Identify which cell holds the provided text, then report its (x, y) central coordinate. 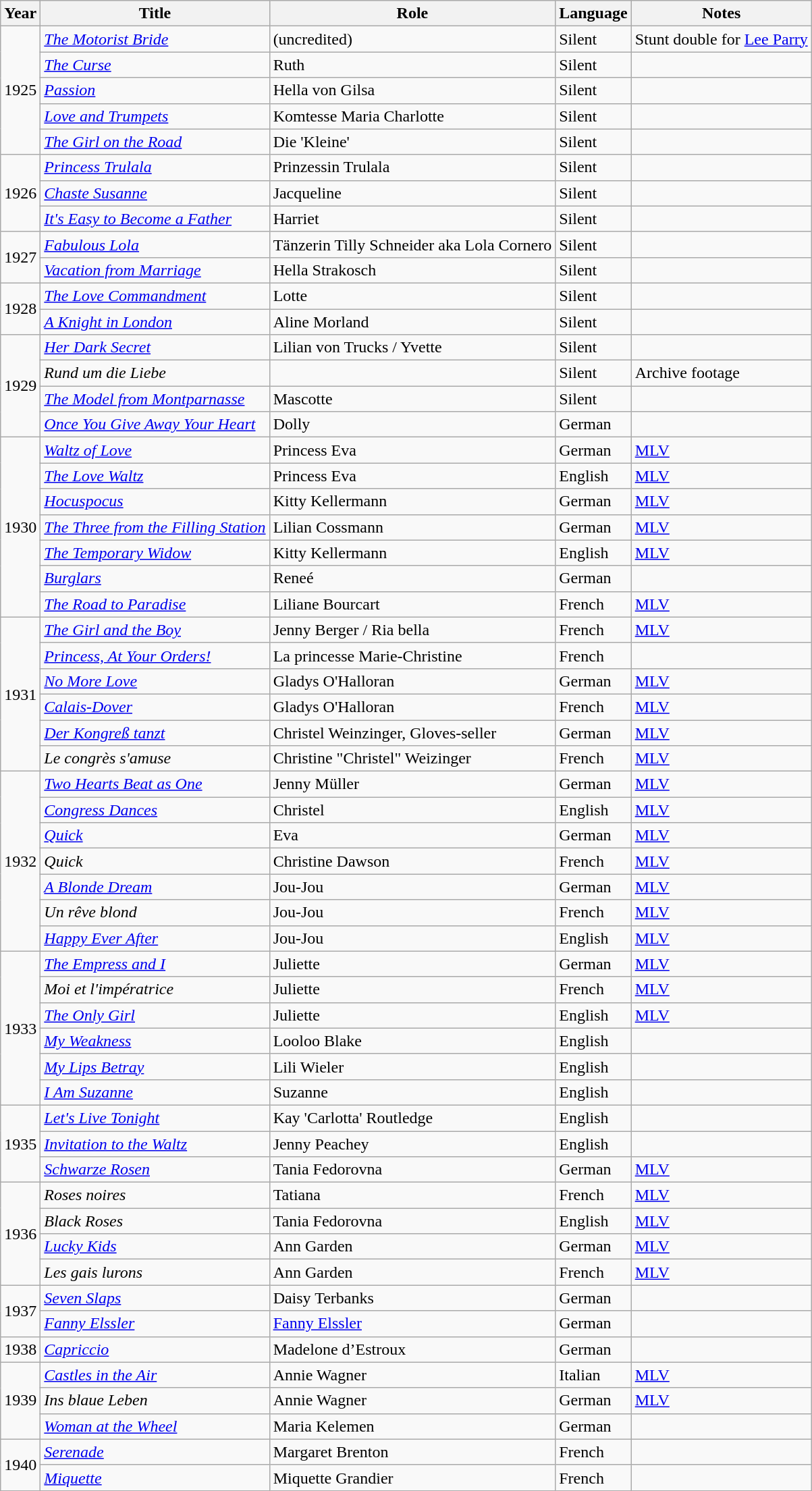
Madelone d’Estroux (412, 1349)
Jenny Müller (412, 784)
The Temporary Widow (155, 553)
The Motorist Bride (155, 39)
Her Dark Secret (155, 348)
Le congrès s'amuse (155, 759)
Kay 'Carlotta' Routledge (412, 1118)
Language (593, 13)
Christel (412, 810)
Hocuspocus (155, 501)
1933 (20, 1028)
Christel Weinzinger, Gloves-seller (412, 732)
Italian (593, 1375)
It's Easy to Become a Father (155, 219)
1938 (20, 1349)
The Model from Montparnasse (155, 399)
The Road to Paradise (155, 604)
Love and Trumpets (155, 116)
Woman at the Wheel (155, 1426)
1932 (20, 861)
Title (155, 13)
The Girl and the Boy (155, 630)
Der Kongreß tanzt (155, 732)
Seven Slaps (155, 1298)
Fabulous Lola (155, 244)
Tatiana (412, 1195)
Les gais lurons (155, 1272)
Suzanne (412, 1092)
Chaste Susanne (155, 193)
Princess Trulala (155, 167)
Mascotte (412, 399)
Black Roses (155, 1221)
Jenny Berger / Ria bella (412, 630)
Komtesse Maria Charlotte (412, 116)
Jenny Peachey (412, 1144)
Ins blaue Leben (155, 1401)
Burglars (155, 578)
Passion (155, 90)
Stunt double for Lee Parry (721, 39)
Aline Morland (412, 322)
1927 (20, 257)
Roses noires (155, 1195)
Hella Strakosch (412, 270)
Tänzerin Tilly Schneider aka Lola Cornero (412, 244)
1928 (20, 308)
I Am Suzanne (155, 1092)
The Love Commandment (155, 296)
1937 (20, 1311)
Serenade (155, 1452)
Reneé (412, 578)
A Knight in London (155, 322)
Invitation to the Waltz (155, 1144)
My Weakness (155, 1041)
Castles in the Air (155, 1375)
Let's Live Tonight (155, 1118)
Die 'Kleine' (412, 142)
Prinzessin Trulala (412, 167)
Happy Ever After (155, 938)
Hella von Gilsa (412, 90)
Christine "Christel" Weizinger (412, 759)
Ruth (412, 65)
1935 (20, 1143)
The Love Waltz (155, 476)
Lilian von Trucks / Yvette (412, 348)
Christine Dawson (412, 861)
Schwarze Rosen (155, 1170)
1929 (20, 386)
Calais-Dover (155, 707)
1930 (20, 527)
Lucky Kids (155, 1247)
Un rêve blond (155, 913)
1926 (20, 193)
The Empress and I (155, 964)
Year (20, 13)
Waltz of Love (155, 450)
No More Love (155, 681)
Eva (412, 836)
Miquette Grandier (412, 1478)
1936 (20, 1234)
Lilian Cossmann (412, 527)
Margaret Brenton (412, 1452)
The Girl on the Road (155, 142)
1925 (20, 90)
Daisy Terbanks (412, 1298)
Looloo Blake (412, 1041)
Princess, At Your Orders! (155, 655)
1931 (20, 694)
My Lips Betray (155, 1066)
Two Hearts Beat as One (155, 784)
Notes (721, 13)
Maria Kelemen (412, 1426)
The Only Girl (155, 1015)
Role (412, 13)
Dolly (412, 425)
Harriet (412, 219)
Once You Give Away Your Heart (155, 425)
Liliane Bourcart (412, 604)
1940 (20, 1465)
The Three from the Filling Station (155, 527)
A Blonde Dream (155, 887)
The Curse (155, 65)
Rund um die Liebe (155, 373)
La princesse Marie-Christine (412, 655)
Capriccio (155, 1349)
Congress Dances (155, 810)
Vacation from Marriage (155, 270)
Lili Wieler (412, 1066)
Miquette (155, 1478)
Archive footage (721, 373)
Lotte (412, 296)
Jacqueline (412, 193)
(uncredited) (412, 39)
Moi et l'impératrice (155, 990)
1939 (20, 1401)
